Provide the [x, y] coordinate of the cell's center where the given text is located.  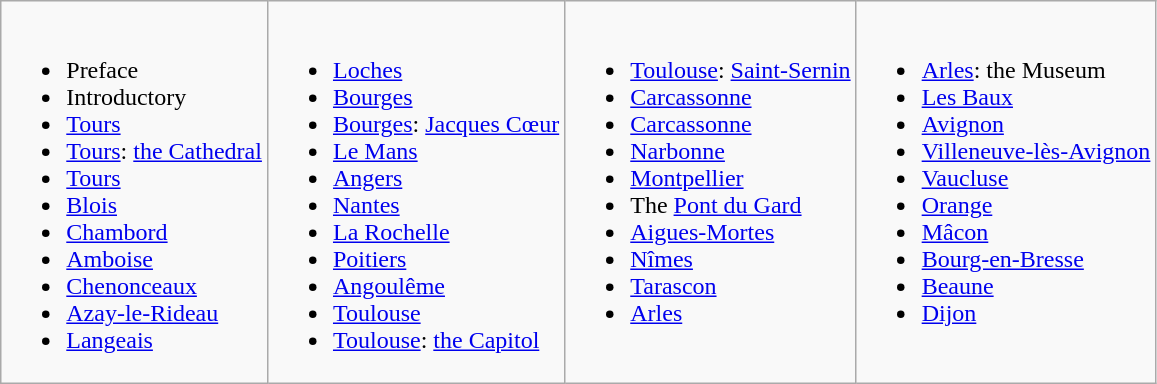
PrefaceIntroductoryToursTours: the CathedralToursBloisChambordAmboiseChenonceauxAzay-le-RideauLangeais [134, 192]
LochesBourgesBourges: Jacques CœurLe MansAngersNantesLa RochellePoitiersAngoulêmeToulouseToulouse: the Capitol [416, 192]
Arles: the MuseumLes BauxAvignonVilleneuve-lès-AvignonVaucluseOrangeMâconBourg-en-BresseBeauneDijon [1006, 192]
Toulouse: Saint-SerninCarcassonneCarcassonneNarbonneMontpellierThe Pont du GardAigues-MortesNîmesTarasconArles [710, 192]
